Find where the given text appears and provide that cell's center as (x, y) coordinate. 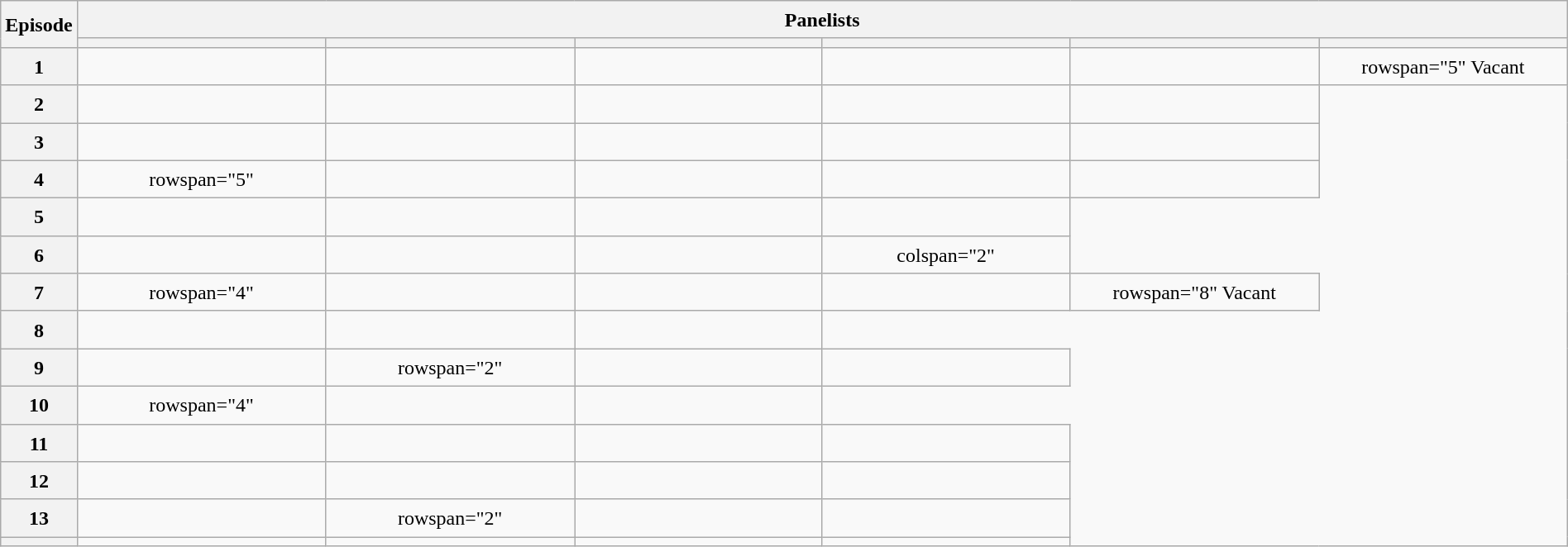
7 (39, 293)
4 (39, 179)
rowspan="5" Vacant (1442, 66)
12 (39, 481)
1 (39, 66)
9 (39, 368)
2 (39, 104)
10 (39, 405)
Panelists (822, 20)
5 (39, 217)
13 (39, 518)
colspan="2" (946, 254)
rowspan="5" (202, 179)
3 (39, 141)
8 (39, 330)
6 (39, 254)
11 (39, 443)
rowspan="8" Vacant (1194, 293)
Episode (39, 25)
